Determine the (x, y) coordinate at the center of the cell enclosing the given text.  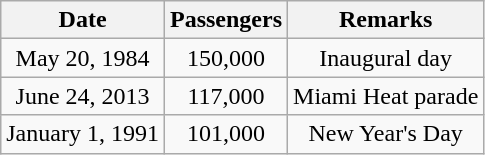
117,000 (226, 96)
Passengers (226, 20)
January 1, 1991 (83, 134)
May 20, 1984 (83, 58)
Remarks (386, 20)
Miami Heat parade (386, 96)
101,000 (226, 134)
New Year's Day (386, 134)
Inaugural day (386, 58)
June 24, 2013 (83, 96)
Date (83, 20)
150,000 (226, 58)
